Detect which cell encompasses the target text, then output its [X, Y] center coordinate. 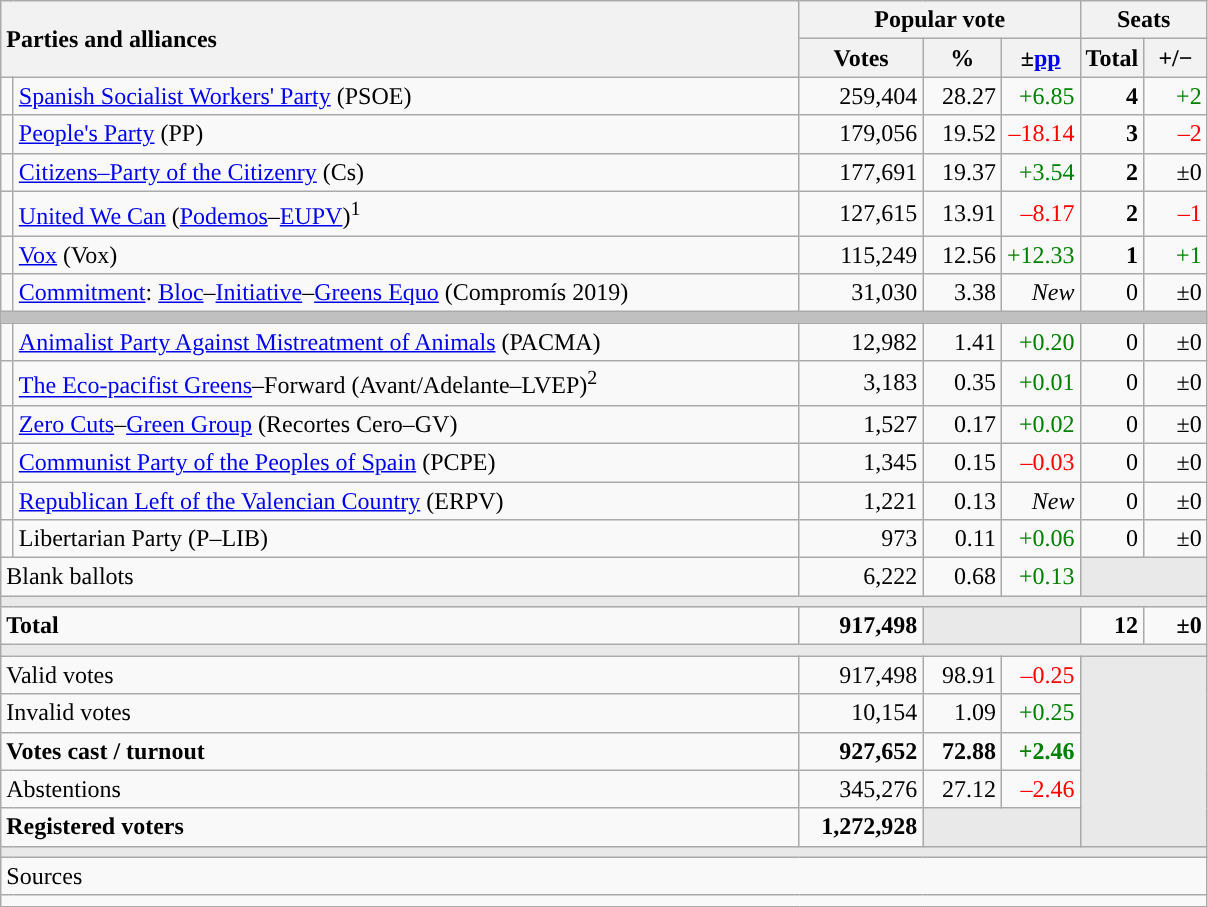
+2.46 [1040, 751]
72.88 [962, 751]
Blank ballots [400, 577]
Commitment: Bloc–Initiative–Greens Equo (Compromís 2019) [406, 293]
0.13 [962, 501]
10,154 [861, 713]
1,272,928 [861, 827]
115,249 [861, 255]
+0.06 [1040, 539]
+0.01 [1040, 384]
13.91 [962, 214]
+0.02 [1040, 424]
People's Party (PP) [406, 134]
–18.14 [1040, 134]
Republican Left of the Valencian Country (ERPV) [406, 501]
+0.13 [1040, 577]
–8.17 [1040, 214]
0.17 [962, 424]
12,982 [861, 342]
+0.20 [1040, 342]
Registered voters [400, 827]
4 [1112, 96]
1.09 [962, 713]
259,404 [861, 96]
Animalist Party Against Mistreatment of Animals (PACMA) [406, 342]
Citizens–Party of the Citizenry (Cs) [406, 172]
+0.25 [1040, 713]
+2 [1176, 96]
+/− [1176, 58]
+12.33 [1040, 255]
+1 [1176, 255]
179,056 [861, 134]
927,652 [861, 751]
Sources [604, 876]
0.68 [962, 577]
–0.25 [1040, 675]
12.56 [962, 255]
0.15 [962, 462]
345,276 [861, 789]
19.52 [962, 134]
+3.54 [1040, 172]
1,221 [861, 501]
Invalid votes [400, 713]
Seats [1144, 20]
–1 [1176, 214]
Zero Cuts–Green Group (Recortes Cero–GV) [406, 424]
3 [1112, 134]
19.37 [962, 172]
3.38 [962, 293]
1.41 [962, 342]
Abstentions [400, 789]
0.11 [962, 539]
127,615 [861, 214]
31,030 [861, 293]
United We Can (Podemos–EUPV)1 [406, 214]
973 [861, 539]
The Eco-pacifist Greens–Forward (Avant/Adelante–LVEP)2 [406, 384]
% [962, 58]
1,345 [861, 462]
Parties and alliances [400, 39]
Valid votes [400, 675]
1 [1112, 255]
Votes cast / turnout [400, 751]
3,183 [861, 384]
Communist Party of the Peoples of Spain (PCPE) [406, 462]
98.91 [962, 675]
–0.03 [1040, 462]
12 [1112, 626]
27.12 [962, 789]
Spanish Socialist Workers' Party (PSOE) [406, 96]
1,527 [861, 424]
±pp [1040, 58]
28.27 [962, 96]
177,691 [861, 172]
–2 [1176, 134]
+6.85 [1040, 96]
–2.46 [1040, 789]
Popular vote [940, 20]
Libertarian Party (P–LIB) [406, 539]
Vox (Vox) [406, 255]
6,222 [861, 577]
0.35 [962, 384]
Votes [861, 58]
